Pinpoint the cell where the given text exists, returning its (x, y) midpoint coordinate. 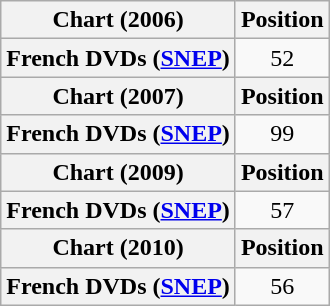
99 (282, 134)
Chart (2010) (118, 248)
Chart (2007) (118, 96)
Chart (2006) (118, 20)
57 (282, 210)
56 (282, 286)
52 (282, 58)
Chart (2009) (118, 172)
